Return the [X, Y] coordinate for the center point of the cell that contains the specified text.  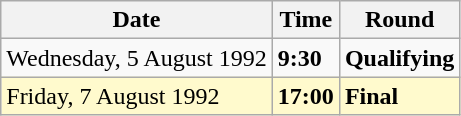
Qualifying [399, 58]
17:00 [306, 96]
9:30 [306, 58]
Final [399, 96]
Date [137, 20]
Wednesday, 5 August 1992 [137, 58]
Round [399, 20]
Friday, 7 August 1992 [137, 96]
Time [306, 20]
